Search for the cell housing the specified text and yield its (X, Y) center coordinate. 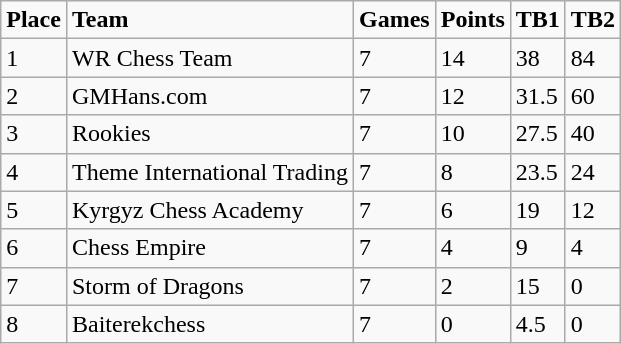
Kyrgyz Chess Academy (210, 210)
3 (34, 134)
24 (592, 172)
TB1 (538, 20)
15 (538, 286)
31.5 (538, 96)
84 (592, 58)
Baiterekchess (210, 324)
60 (592, 96)
TB2 (592, 20)
1 (34, 58)
4.5 (538, 324)
Points (472, 20)
40 (592, 134)
Rookies (210, 134)
Chess Empire (210, 248)
38 (538, 58)
Theme International Trading (210, 172)
GMHans.com (210, 96)
14 (472, 58)
10 (472, 134)
WR Chess Team (210, 58)
Place (34, 20)
Games (394, 20)
Storm of Dragons (210, 286)
27.5 (538, 134)
19 (538, 210)
23.5 (538, 172)
5 (34, 210)
9 (538, 248)
Team (210, 20)
